Output the (x, y) coordinate of the center of the cell containing the given text.  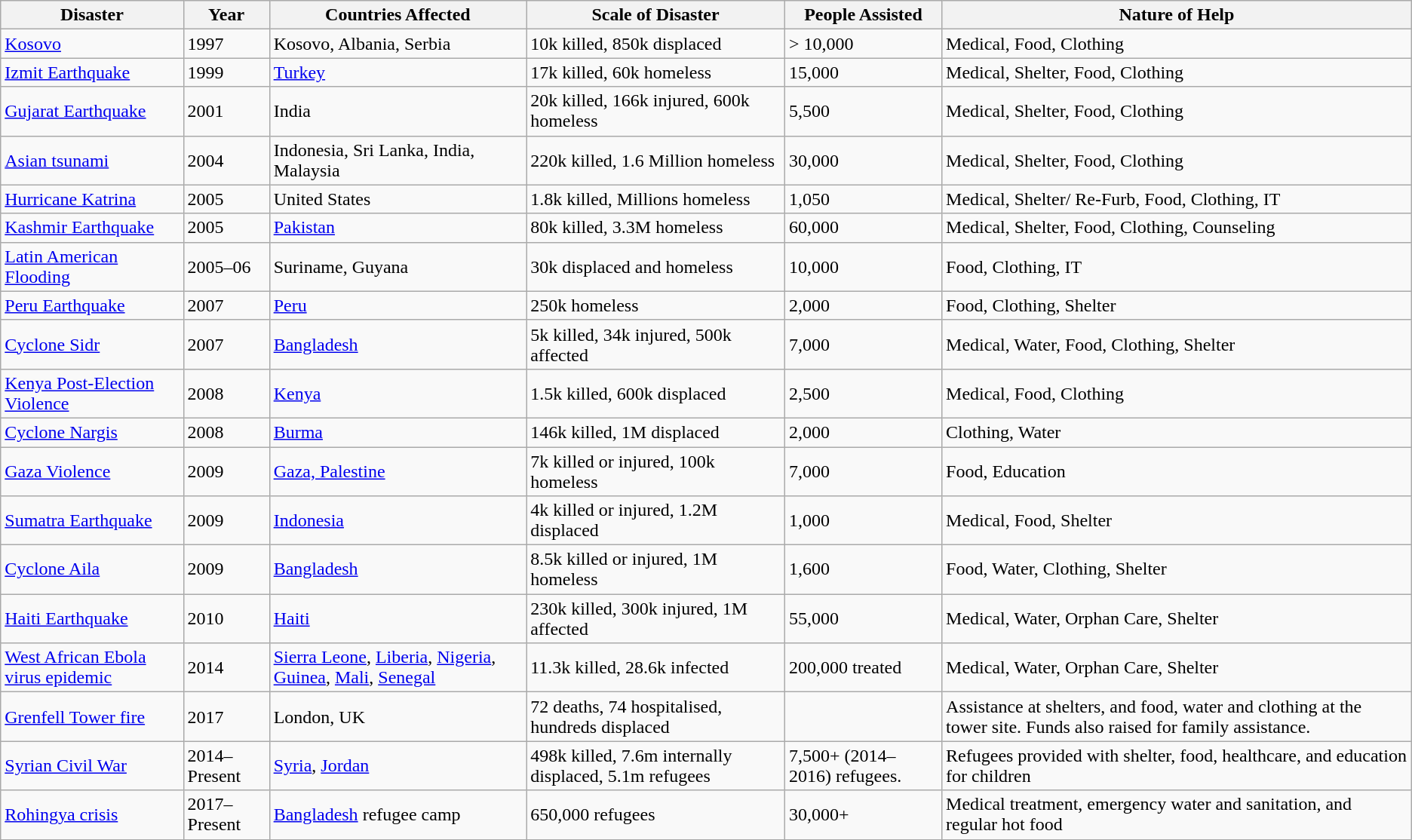
Assistance at shelters, and food, water and clothing at the tower site. Funds also raised for family assistance. (1177, 716)
Pakistan (398, 228)
Medical treatment, emergency water and sanitation, and regular hot food (1177, 814)
Kashmir Earthquake (92, 228)
United States (398, 199)
2014–Present (226, 766)
West African Ebola virus epidemic (92, 668)
4k killed or injured, 1.2M displaced (656, 520)
London, UK (398, 716)
55,000 (863, 618)
Kenya (398, 394)
Asian tsunami (92, 160)
20k killed, 166k injured, 600k homeless (656, 112)
India (398, 112)
Cyclone Sidr (92, 344)
Refugees provided with shelter, food, healthcare, and education for children (1177, 766)
Countries Affected (398, 15)
8.5k killed or injured, 1M homeless (656, 570)
Food, Clothing, IT (1177, 267)
Gaza, Palestine (398, 471)
People Assisted (863, 15)
Haiti (398, 618)
1,050 (863, 199)
Food, Water, Clothing, Shelter (1177, 570)
1999 (226, 72)
Sierra Leone, Liberia, Nigeria, Guinea, Mali, Senegal (398, 668)
Hurricane Katrina (92, 199)
498k killed, 7.6m internally displaced, 5.1m refugees (656, 766)
1,000 (863, 520)
Disaster (92, 15)
650,000 refugees (656, 814)
Food, Clothing, Shelter (1177, 305)
Cyclone Aila (92, 570)
Turkey (398, 72)
Gujarat Earthquake (92, 112)
17k killed, 60k homeless (656, 72)
2005–06 (226, 267)
30,000 (863, 160)
30,000+ (863, 814)
Grenfell Tower fire (92, 716)
Peru Earthquake (92, 305)
250k homeless (656, 305)
10,000 (863, 267)
220k killed, 1.6 Million homeless (656, 160)
Medical, Shelter, Food, Clothing, Counseling (1177, 228)
2017–Present (226, 814)
7,500+ (2014–2016) refugees. (863, 766)
2010 (226, 618)
Syrian Civil War (92, 766)
72 deaths, 74 hospitalised, hundreds displaced (656, 716)
60,000 (863, 228)
Burma (398, 432)
Indonesia, Sri Lanka, India, Malaysia (398, 160)
1.8k killed, Millions homeless (656, 199)
Kenya Post-Election Violence (92, 394)
200,000 treated (863, 668)
2004 (226, 160)
2001 (226, 112)
Medical, Shelter/ Re-Furb, Food, Clothing, IT (1177, 199)
Haiti Earthquake (92, 618)
146k killed, 1M displaced (656, 432)
Year (226, 15)
> 10,000 (863, 44)
Food, Education (1177, 471)
1.5k killed, 600k displaced (656, 394)
Medical, Food, Shelter (1177, 520)
Bangladesh refugee camp (398, 814)
15,000 (863, 72)
Peru (398, 305)
Sumatra Earthquake (92, 520)
Suriname, Guyana (398, 267)
Kosovo, Albania, Serbia (398, 44)
Izmit Earthquake (92, 72)
Syria, Jordan (398, 766)
1997 (226, 44)
80k killed, 3.3M homeless (656, 228)
2,500 (863, 394)
Gaza Violence (92, 471)
10k killed, 850k displaced (656, 44)
Cyclone Nargis (92, 432)
230k killed, 300k injured, 1M affected (656, 618)
Indonesia (398, 520)
2014 (226, 668)
11.3k killed, 28.6k infected (656, 668)
Latin American Flooding (92, 267)
Kosovo (92, 44)
2017 (226, 716)
5k killed, 34k injured, 500k affected (656, 344)
Scale of Disaster (656, 15)
7k killed or injured, 100k homeless (656, 471)
1,600 (863, 570)
Nature of Help (1177, 15)
30k displaced and homeless (656, 267)
Rohingya crisis (92, 814)
Medical, Water, Food, Clothing, Shelter (1177, 344)
Clothing, Water (1177, 432)
5,500 (863, 112)
